Capture the cell that displays the provided text and extract its (x, y) central coordinate. 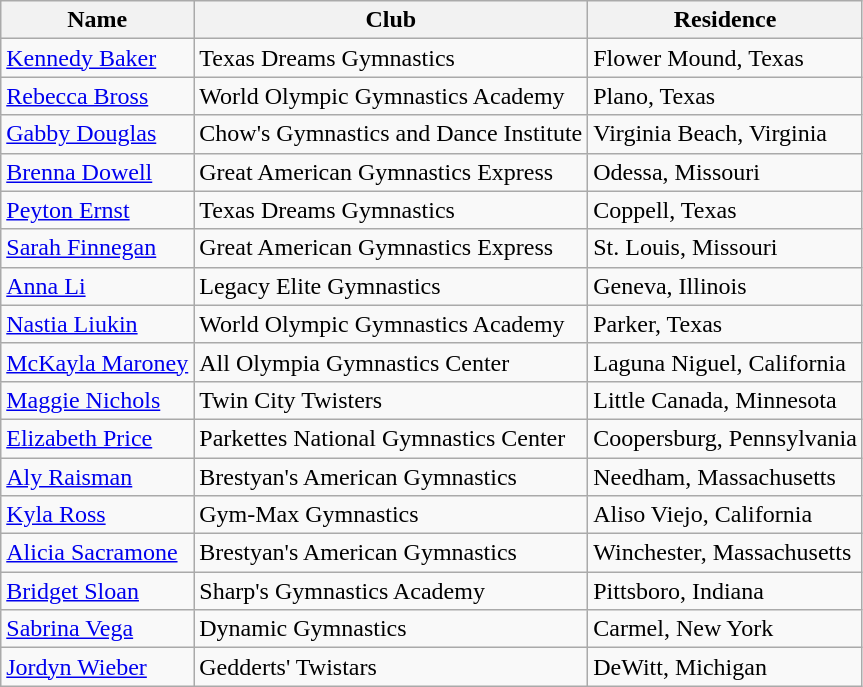
Kyla Ross (98, 515)
Chow's Gymnastics and Dance Institute (391, 134)
Carmel, New York (726, 629)
Laguna Niguel, California (726, 362)
Geneva, Illinois (726, 286)
Odessa, Missouri (726, 172)
Aliso Viejo, California (726, 515)
Gym-Max Gymnastics (391, 515)
Name (98, 20)
Aly Raisman (98, 477)
Coopersburg, Pennsylvania (726, 438)
Coppell, Texas (726, 210)
Sharp's Gymnastics Academy (391, 591)
Alicia Sacramone (98, 553)
Gedderts' Twistars (391, 667)
Twin City Twisters (391, 400)
Gabby Douglas (98, 134)
Bridget Sloan (98, 591)
Nastia Liukin (98, 324)
All Olympia Gymnastics Center (391, 362)
Virginia Beach, Virginia (726, 134)
Pittsboro, Indiana (726, 591)
St. Louis, Missouri (726, 248)
Peyton Ernst (98, 210)
Plano, Texas (726, 96)
Parkettes National Gymnastics Center (391, 438)
DeWitt, Michigan (726, 667)
Anna Li (98, 286)
Residence (726, 20)
Flower Mound, Texas (726, 58)
Kennedy Baker (98, 58)
Brenna Dowell (98, 172)
Maggie Nichols (98, 400)
Parker, Texas (726, 324)
Club (391, 20)
Winchester, Massachusetts (726, 553)
Little Canada, Minnesota (726, 400)
Rebecca Bross (98, 96)
Elizabeth Price (98, 438)
McKayla Maroney (98, 362)
Needham, Massachusetts (726, 477)
Legacy Elite Gymnastics (391, 286)
Sabrina Vega (98, 629)
Dynamic Gymnastics (391, 629)
Jordyn Wieber (98, 667)
Sarah Finnegan (98, 248)
